Identify which cell holds the provided text, then report its [x, y] central coordinate. 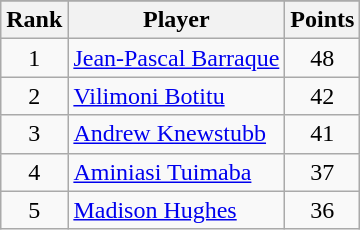
4 [34, 172]
42 [322, 96]
36 [322, 210]
2 [34, 96]
Points [322, 20]
Aminiasi Tuimaba [176, 172]
1 [34, 58]
Andrew Knewstubb [176, 134]
Madison Hughes [176, 210]
5 [34, 210]
48 [322, 58]
3 [34, 134]
Vilimoni Botitu [176, 96]
41 [322, 134]
Player [176, 20]
37 [322, 172]
Jean-Pascal Barraque [176, 58]
Rank [34, 20]
